Return (X, Y) of the center of cell containing provided text 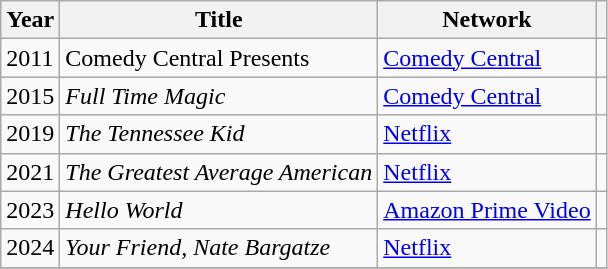
Title (219, 20)
2011 (30, 58)
2023 (30, 210)
2015 (30, 96)
2024 (30, 248)
2019 (30, 134)
Hello World (219, 210)
The Greatest Average American (219, 172)
The Tennessee Kid (219, 134)
Year (30, 20)
Network (487, 20)
Comedy Central Presents (219, 58)
2021 (30, 172)
Your Friend, Nate Bargatze (219, 248)
Amazon Prime Video (487, 210)
Full Time Magic (219, 96)
